Determine the (X, Y) coordinate at the center of the cell enclosing the given text.  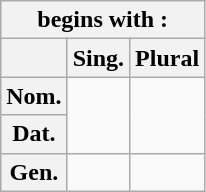
Gen. (34, 172)
Dat. (34, 134)
Sing. (98, 58)
Plural (168, 58)
Nom. (34, 96)
begins with : (103, 20)
